Determine the [X, Y] coordinate at the center of the cell enclosing the given text.  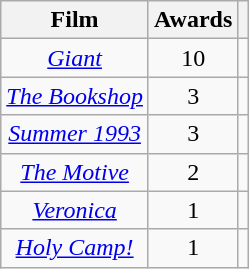
Film [75, 20]
10 [192, 58]
The Bookshop [75, 96]
Holy Camp! [75, 248]
2 [192, 172]
Veronica [75, 210]
The Motive [75, 172]
Awards [192, 20]
Summer 1993 [75, 134]
Giant [75, 58]
